Search for the cell housing the specified text and yield its (x, y) center coordinate. 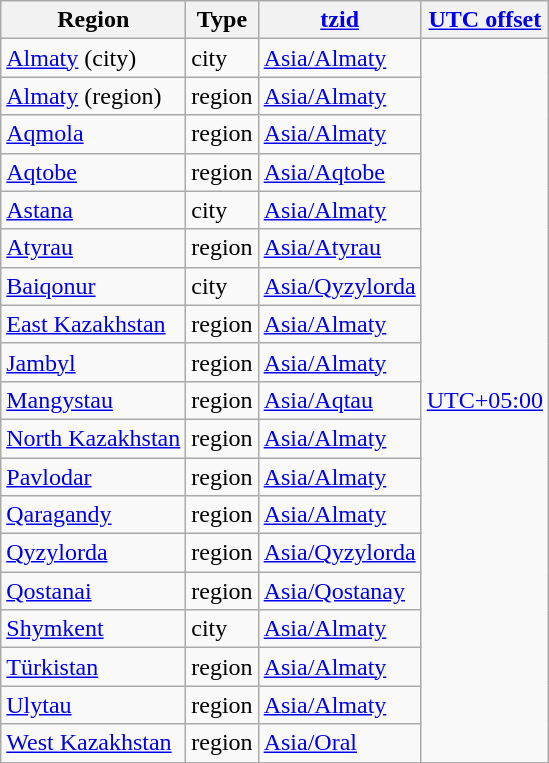
Asia/Oral (340, 743)
Ulytau (94, 705)
Almaty (city) (94, 58)
tzid (340, 20)
Baiqonur (94, 286)
Aqmola (94, 134)
Qostanai (94, 591)
Region (94, 20)
North Kazakhstan (94, 438)
Jambyl (94, 362)
Asia/Aqtau (340, 400)
Shymkent (94, 629)
Pavlodar (94, 477)
Atyrau (94, 248)
Qyzylorda (94, 553)
Türkistan (94, 667)
Type (222, 20)
East Kazakhstan (94, 324)
Aqtobe (94, 172)
West Kazakhstan (94, 743)
Asia/Atyrau (340, 248)
Asia/Aqtobe (340, 172)
Qaragandy (94, 515)
Asia/Qostanay (340, 591)
Astana (94, 210)
UTC+05:00 (484, 400)
Almaty (region) (94, 96)
Mangystau (94, 400)
UTC offset (484, 20)
